Scan for the cell matching the given text and deliver its (x, y) coordinate at center. 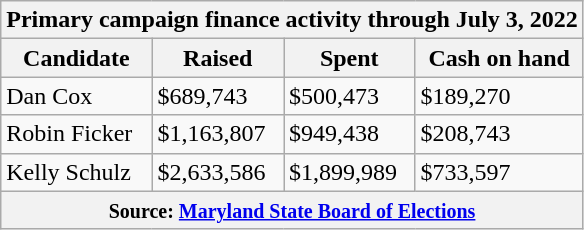
$2,633,586 (218, 172)
$208,743 (499, 134)
Kelly Schulz (76, 172)
Candidate (76, 58)
Cash on hand (499, 58)
$733,597 (499, 172)
Spent (350, 58)
Source: Maryland State Board of Elections (292, 210)
$949,438 (350, 134)
Primary campaign finance activity through July 3, 2022 (292, 20)
$689,743 (218, 96)
$189,270 (499, 96)
Raised (218, 58)
$500,473 (350, 96)
Dan Cox (76, 96)
Robin Ficker (76, 134)
$1,899,989 (350, 172)
$1,163,807 (218, 134)
